For the text-containing cell, return its midpoint in (X, Y) coordinate format. 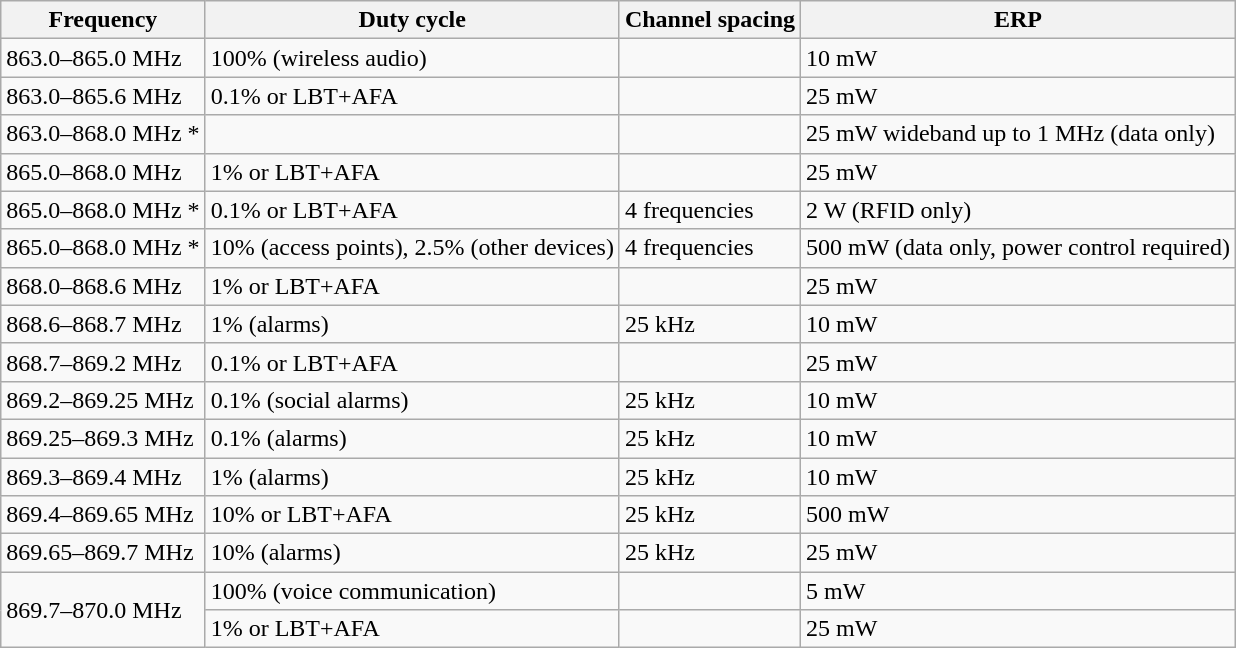
0.1% (alarms) (412, 438)
100% (voice communication) (412, 591)
868.7–869.2 MHz (103, 362)
869.65–869.7 MHz (103, 553)
869.3–869.4 MHz (103, 477)
863.0–865.6 MHz (103, 96)
100% (wireless audio) (412, 58)
25 mW wideband up to 1 MHz (data only) (1018, 134)
869.25–869.3 MHz (103, 438)
10% (access points), 2.5% (other devices) (412, 248)
868.0–868.6 MHz (103, 286)
10% (alarms) (412, 553)
865.0–868.0 MHz (103, 172)
0.1% (social alarms) (412, 400)
Channel spacing (710, 20)
ERP (1018, 20)
5 mW (1018, 591)
10% or LBT+AFA (412, 515)
500 mW (1018, 515)
863.0–865.0 MHz (103, 58)
Duty cycle (412, 20)
869.4–869.65 MHz (103, 515)
2 W (RFID only) (1018, 210)
Frequency (103, 20)
863.0–868.0 MHz * (103, 134)
500 mW (data only, power control required) (1018, 248)
869.7–870.0 MHz (103, 610)
868.6–868.7 MHz (103, 324)
869.2–869.25 MHz (103, 400)
